Detect which cell encompasses the target text, then output its (x, y) center coordinate. 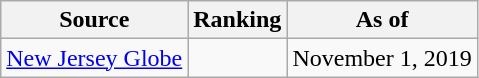
Source (94, 20)
Ranking (238, 20)
November 1, 2019 (382, 58)
New Jersey Globe (94, 58)
As of (382, 20)
